Locate the cell with the specified text and output its (X, Y) center coordinate. 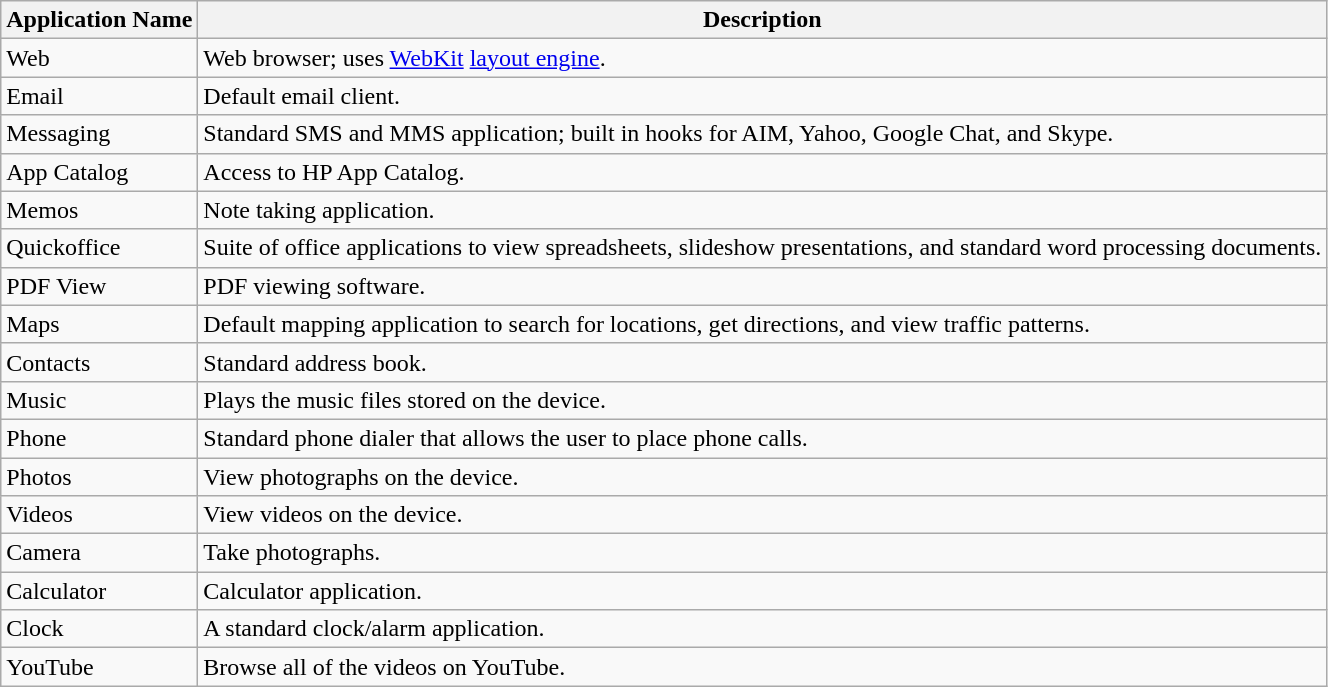
Standard SMS and MMS application; built in hooks for AIM, Yahoo, Google Chat, and Skype. (762, 134)
Note taking application. (762, 210)
Web (100, 58)
PDF View (100, 286)
Access to HP App Catalog. (762, 172)
Phone (100, 438)
Calculator application. (762, 591)
Application Name (100, 20)
Description (762, 20)
Standard phone dialer that allows the user to place phone calls. (762, 438)
PDF viewing software. (762, 286)
Maps (100, 324)
Memos (100, 210)
Plays the music files stored on the device. (762, 400)
App Catalog (100, 172)
Calculator (100, 591)
Quickoffice (100, 248)
View videos on the device. (762, 515)
Clock (100, 629)
Web browser; uses WebKit layout engine. (762, 58)
Browse all of the videos on YouTube. (762, 667)
Suite of office applications to view spreadsheets, slideshow presentations, and standard word processing documents. (762, 248)
Camera (100, 553)
Default mapping application to search for locations, get directions, and view traffic patterns. (762, 324)
Standard address book. (762, 362)
Email (100, 96)
Music (100, 400)
Videos (100, 515)
Messaging (100, 134)
Photos (100, 477)
Default email client. (762, 96)
Take photographs. (762, 553)
YouTube (100, 667)
Contacts (100, 362)
View photographs on the device. (762, 477)
A standard clock/alarm application. (762, 629)
